From the cell containing the given text, extract its center point as [X, Y] coordinate. 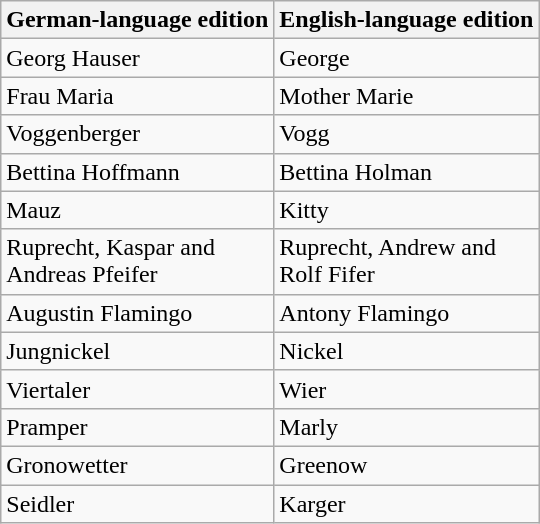
Mauz [138, 210]
Bettina Holman [406, 172]
Voggenberger [138, 134]
Karger [406, 503]
Pramper [138, 427]
English-language edition [406, 20]
Seidler [138, 503]
Bettina Hoffmann [138, 172]
Antony Flamingo [406, 313]
Greenow [406, 465]
Mother Marie [406, 96]
Gronowetter [138, 465]
Augustin Flamingo [138, 313]
Viertaler [138, 389]
Ruprecht, Kaspar and Andreas Pfeifer [138, 262]
Ruprecht, Andrew and Rolf Fifer [406, 262]
Georg Hauser [138, 58]
Vogg [406, 134]
George [406, 58]
Frau Maria [138, 96]
Jungnickel [138, 351]
Nickel [406, 351]
Marly [406, 427]
Kitty [406, 210]
Wier [406, 389]
German-language edition [138, 20]
